Extract the (X, Y) coordinate from the center of the cell holding the provided text.  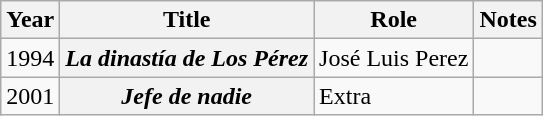
José Luis Perez (394, 58)
1994 (30, 58)
La dinastía de Los Pérez (187, 58)
Role (394, 20)
Year (30, 20)
Extra (394, 96)
2001 (30, 96)
Title (187, 20)
Jefe de nadie (187, 96)
Notes (508, 20)
